For the text-containing cell, return its midpoint in [X, Y] coordinate format. 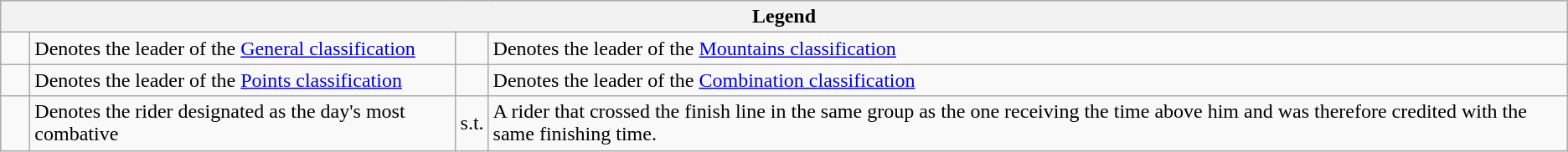
Denotes the rider designated as the day's most combative [243, 124]
Denotes the leader of the General classification [243, 48]
Denotes the leader of the Mountains classification [1028, 48]
Denotes the leader of the Points classification [243, 80]
Legend [784, 17]
Denotes the leader of the Combination classification [1028, 80]
s.t. [472, 124]
